From the cell containing the given text, extract its center point as [x, y] coordinate. 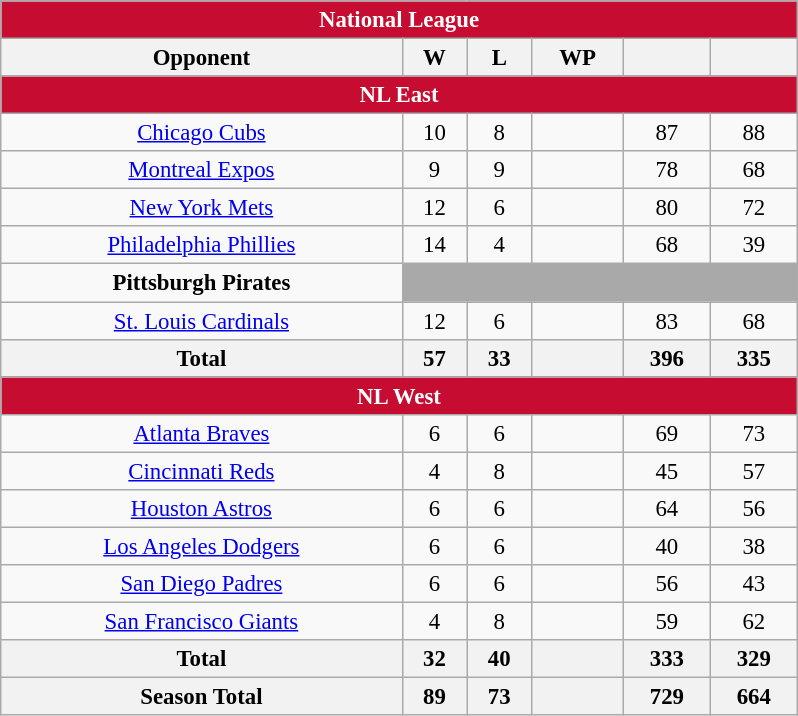
83 [666, 321]
396 [666, 358]
38 [754, 546]
Philadelphia Phillies [202, 245]
59 [666, 621]
78 [666, 170]
10 [434, 133]
664 [754, 696]
Opponent [202, 57]
San Francisco Giants [202, 621]
NL West [399, 396]
Houston Astros [202, 508]
62 [754, 621]
335 [754, 358]
43 [754, 584]
45 [666, 471]
14 [434, 245]
Montreal Expos [202, 170]
San Diego Padres [202, 584]
729 [666, 696]
33 [500, 358]
32 [434, 659]
W [434, 57]
69 [666, 433]
72 [754, 208]
New York Mets [202, 208]
80 [666, 208]
64 [666, 508]
329 [754, 659]
L [500, 57]
WP [578, 57]
87 [666, 133]
Season Total [202, 696]
89 [434, 696]
St. Louis Cardinals [202, 321]
Chicago Cubs [202, 133]
Los Angeles Dodgers [202, 546]
88 [754, 133]
Atlanta Braves [202, 433]
333 [666, 659]
National League [399, 20]
Cincinnati Reds [202, 471]
NL East [399, 95]
39 [754, 245]
Pittsburgh Pirates [202, 283]
